Extract the [X, Y] coordinate from the center of the cell holding the provided text.  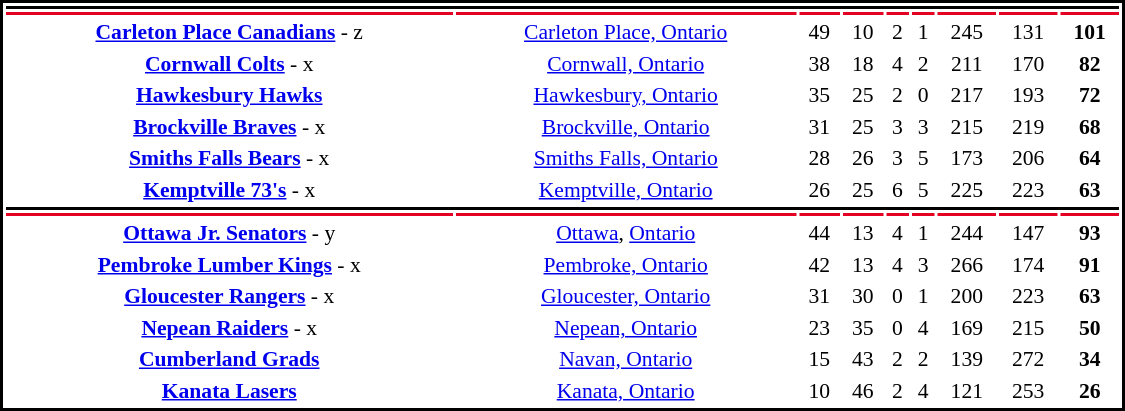
64 [1090, 158]
206 [1028, 158]
Gloucester Rangers - x [229, 296]
139 [967, 359]
219 [1028, 126]
82 [1090, 64]
93 [1090, 233]
Carleton Place, Ontario [625, 32]
91 [1090, 264]
170 [1028, 64]
Cornwall, Ontario [625, 64]
23 [820, 328]
Brockville Braves - x [229, 126]
245 [967, 32]
147 [1028, 233]
44 [820, 233]
193 [1028, 95]
101 [1090, 32]
200 [967, 296]
Gloucester, Ontario [625, 296]
42 [820, 264]
18 [862, 64]
Ottawa, Ontario [625, 233]
Ottawa Jr. Senators - y [229, 233]
34 [1090, 359]
225 [967, 190]
Kanata, Ontario [625, 390]
46 [862, 390]
30 [862, 296]
244 [967, 233]
Navan, Ontario [625, 359]
38 [820, 64]
72 [1090, 95]
Pembroke, Ontario [625, 264]
Nepean, Ontario [625, 328]
15 [820, 359]
Kemptville, Ontario [625, 190]
49 [820, 32]
121 [967, 390]
253 [1028, 390]
Hawkesbury, Ontario [625, 95]
174 [1028, 264]
173 [967, 158]
272 [1028, 359]
Smiths Falls, Ontario [625, 158]
6 [898, 190]
169 [967, 328]
Hawkesbury Hawks [229, 95]
Kanata Lasers [229, 390]
Cumberland Grads [229, 359]
Brockville, Ontario [625, 126]
28 [820, 158]
Nepean Raiders - x [229, 328]
211 [967, 64]
43 [862, 359]
Smiths Falls Bears - x [229, 158]
131 [1028, 32]
68 [1090, 126]
50 [1090, 328]
Cornwall Colts - x [229, 64]
217 [967, 95]
Pembroke Lumber Kings - x [229, 264]
Carleton Place Canadians - z [229, 32]
266 [967, 264]
Kemptville 73's - x [229, 190]
